Locate the cell with the specified text and output its (X, Y) center coordinate. 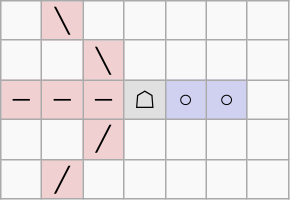
☖ (144, 100)
